Return the [X, Y] coordinate for the center point of the cell that contains the specified text.  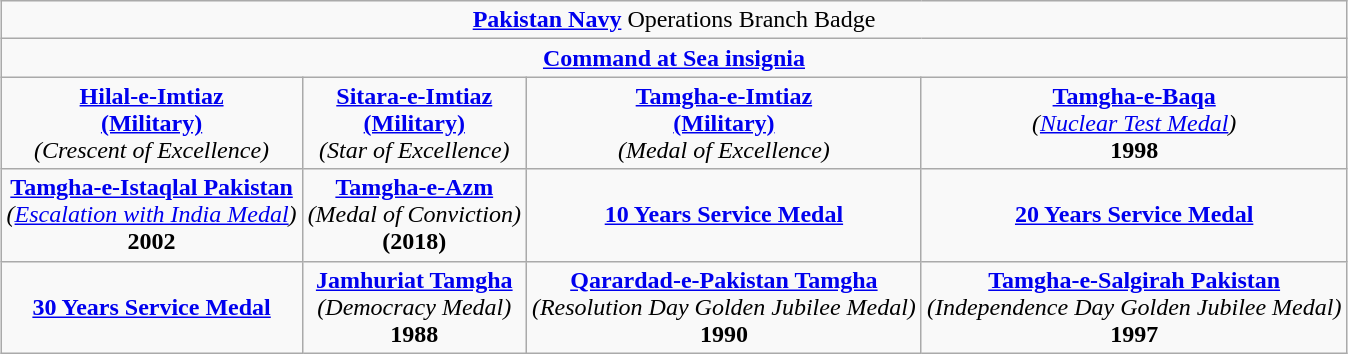
Qarardad-e-Pakistan Tamgha(Resolution Day Golden Jubilee Medal)1990 [724, 307]
Tamgha-e-Azm(Medal of Conviction)(2018) [414, 215]
Sitara-e-Imtiaz(Military)(Star of Excellence) [414, 123]
Pakistan Navy Operations Branch Badge [674, 20]
Command at Sea insignia [674, 58]
10 Years Service Medal [724, 215]
Hilal-e-Imtiaz(Military)(Crescent of Excellence) [152, 123]
20 Years Service Medal [1134, 215]
Jamhuriat Tamgha(Democracy Medal)1988 [414, 307]
30 Years Service Medal [152, 307]
Tamgha-e-Imtiaz(Military)(Medal of Excellence) [724, 123]
Tamgha-e-Istaqlal Pakistan(Escalation with India Medal)2002 [152, 215]
Tamgha-e-Salgirah Pakistan(Independence Day Golden Jubilee Medal)1997 [1134, 307]
Tamgha-e-Baqa(Nuclear Test Medal)1998 [1134, 123]
